Find where the given text appears and provide that cell's center as (x, y) coordinate. 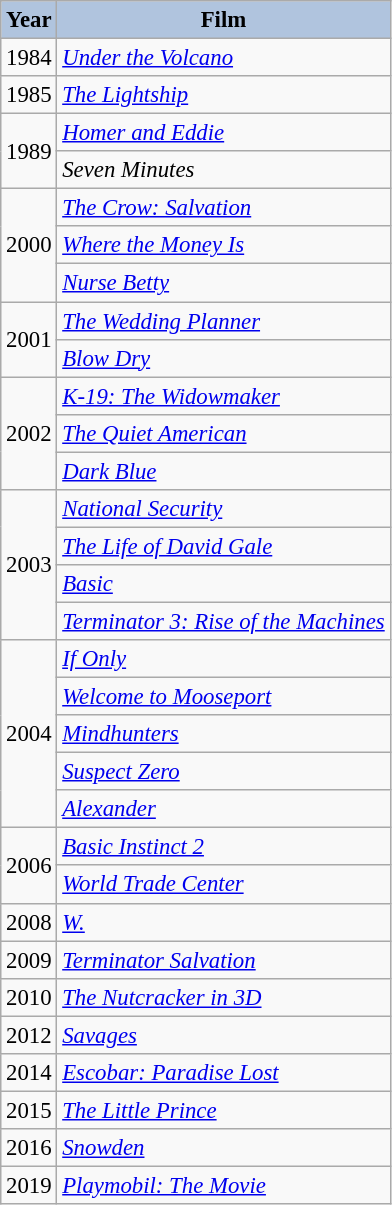
1989 (29, 152)
The Lightship (224, 95)
National Security (224, 509)
Homer and Eddie (224, 133)
2009 (29, 960)
2000 (29, 246)
2014 (29, 1073)
The Crow: Salvation (224, 208)
K-19: The Widowmaker (224, 396)
Basic (224, 584)
2019 (29, 1185)
2002 (29, 434)
1985 (29, 95)
Seven Minutes (224, 170)
Film (224, 20)
Nurse Betty (224, 283)
2001 (29, 340)
Under the Volcano (224, 58)
Welcome to Mooseport (224, 697)
Terminator Salvation (224, 960)
Snowden (224, 1148)
Terminator 3: Rise of the Machines (224, 621)
W. (224, 922)
Playmobil: The Movie (224, 1185)
2015 (29, 1110)
Alexander (224, 809)
Dark Blue (224, 471)
2012 (29, 1035)
Mindhunters (224, 734)
2006 (29, 866)
2008 (29, 922)
The Wedding Planner (224, 321)
1984 (29, 58)
2016 (29, 1148)
The Quiet American (224, 433)
World Trade Center (224, 885)
Blow Dry (224, 358)
2004 (29, 734)
Where the Money Is (224, 245)
If Only (224, 659)
The Little Prince (224, 1110)
2010 (29, 997)
Savages (224, 1035)
2003 (29, 565)
The Life of David Gale (224, 546)
Suspect Zero (224, 772)
Year (29, 20)
Basic Instinct 2 (224, 847)
The Nutcracker in 3D (224, 997)
Escobar: Paradise Lost (224, 1073)
